Search for the cell housing the specified text and yield its (X, Y) center coordinate. 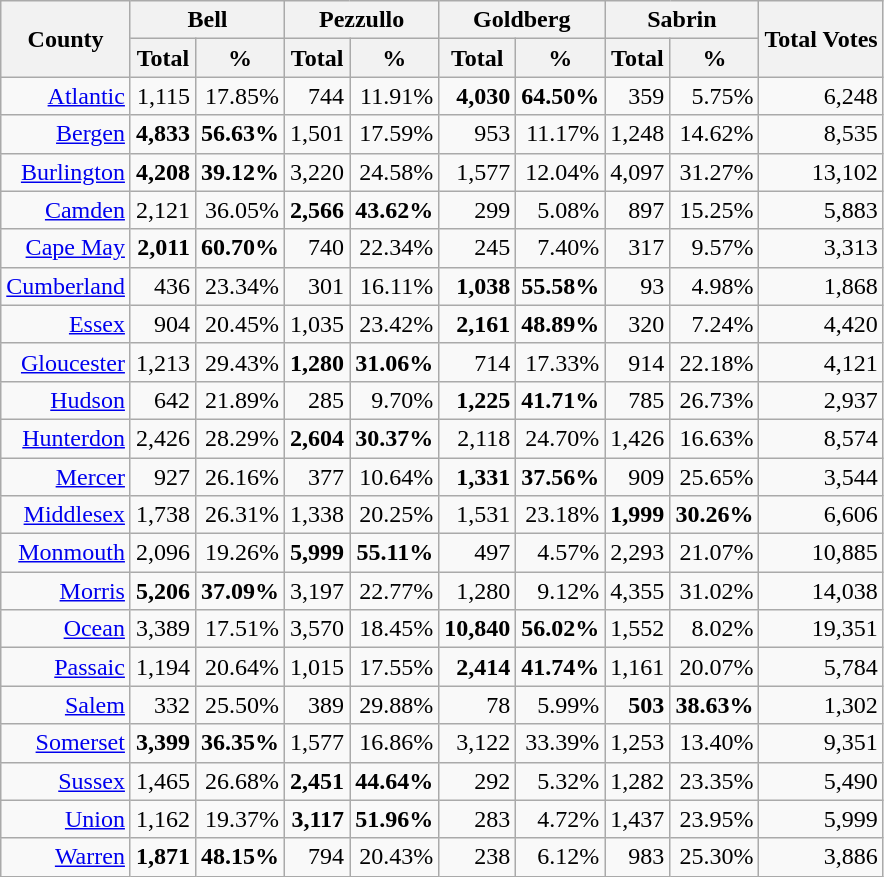
17.51% (240, 629)
2,566 (318, 210)
Goldberg (522, 20)
20.64% (240, 667)
332 (162, 705)
238 (478, 857)
16.11% (394, 286)
39.12% (240, 172)
Essex (66, 324)
4,355 (638, 591)
21.07% (714, 553)
3,313 (821, 248)
Bell (207, 20)
26.68% (240, 781)
28.29% (240, 438)
20.43% (394, 857)
41.74% (560, 667)
Middlesex (66, 515)
4,097 (638, 172)
13,102 (821, 172)
11.17% (560, 134)
56.02% (560, 629)
51.96% (394, 819)
317 (638, 248)
3,886 (821, 857)
37.56% (560, 477)
2,451 (318, 781)
3,399 (162, 743)
Sussex (66, 781)
25.30% (714, 857)
13.40% (714, 743)
64.50% (560, 96)
7.40% (560, 248)
503 (638, 705)
4.57% (560, 553)
292 (478, 781)
2,161 (478, 324)
2,096 (162, 553)
6,248 (821, 96)
22.18% (714, 362)
740 (318, 248)
31.06% (394, 362)
30.26% (714, 515)
436 (162, 286)
1,338 (318, 515)
1,868 (821, 286)
22.77% (394, 591)
3,220 (318, 172)
2,121 (162, 210)
Union (66, 819)
2,293 (638, 553)
785 (638, 400)
9,351 (821, 743)
1,194 (162, 667)
56.63% (240, 134)
25.50% (240, 705)
1,331 (478, 477)
1,015 (318, 667)
19.26% (240, 553)
1,035 (318, 324)
17.59% (394, 134)
1,115 (162, 96)
38.63% (714, 705)
2,011 (162, 248)
93 (638, 286)
1,501 (318, 134)
Gloucester (66, 362)
2,937 (821, 400)
927 (162, 477)
8.02% (714, 629)
3,117 (318, 819)
5.75% (714, 96)
17.33% (560, 362)
12.04% (560, 172)
9.70% (394, 400)
6.12% (560, 857)
26.31% (240, 515)
Pezzullo (362, 20)
60.70% (240, 248)
23.18% (560, 515)
29.88% (394, 705)
3,570 (318, 629)
4,121 (821, 362)
2,414 (478, 667)
1,282 (638, 781)
22.34% (394, 248)
2,604 (318, 438)
3,197 (318, 591)
744 (318, 96)
Hunterdon (66, 438)
904 (162, 324)
1,162 (162, 819)
36.35% (240, 743)
43.62% (394, 210)
20.25% (394, 515)
Bergen (66, 134)
642 (162, 400)
301 (318, 286)
5.99% (560, 705)
16.63% (714, 438)
389 (318, 705)
4,030 (478, 96)
Salem (66, 705)
8,574 (821, 438)
914 (638, 362)
953 (478, 134)
11.91% (394, 96)
1,738 (162, 515)
1,465 (162, 781)
283 (478, 819)
29.43% (240, 362)
Monmouth (66, 553)
17.85% (240, 96)
Warren (66, 857)
9.57% (714, 248)
25.65% (714, 477)
4.72% (560, 819)
377 (318, 477)
Sabrin (682, 20)
18.45% (394, 629)
Atlantic (66, 96)
Total Votes (821, 39)
1,253 (638, 743)
5,883 (821, 210)
320 (638, 324)
5,490 (821, 781)
1,225 (478, 400)
Burlington (66, 172)
County (66, 39)
4.98% (714, 286)
3,544 (821, 477)
36.05% (240, 210)
19,351 (821, 629)
33.39% (560, 743)
983 (638, 857)
497 (478, 553)
31.02% (714, 591)
23.35% (714, 781)
Somerset (66, 743)
714 (478, 362)
1,426 (638, 438)
19.37% (240, 819)
8,535 (821, 134)
37.09% (240, 591)
5,206 (162, 591)
1,161 (638, 667)
1,531 (478, 515)
Mercer (66, 477)
20.45% (240, 324)
4,833 (162, 134)
4,208 (162, 172)
1,213 (162, 362)
26.73% (714, 400)
Cape May (66, 248)
299 (478, 210)
5,784 (821, 667)
23.42% (394, 324)
24.70% (560, 438)
21.89% (240, 400)
1,302 (821, 705)
44.64% (394, 781)
Ocean (66, 629)
794 (318, 857)
23.34% (240, 286)
Hudson (66, 400)
55.11% (394, 553)
16.86% (394, 743)
10.64% (394, 477)
1,552 (638, 629)
Morris (66, 591)
245 (478, 248)
14.62% (714, 134)
30.37% (394, 438)
31.27% (714, 172)
1,871 (162, 857)
Passaic (66, 667)
15.25% (714, 210)
897 (638, 210)
909 (638, 477)
285 (318, 400)
5.08% (560, 210)
14,038 (821, 591)
4,420 (821, 324)
2,118 (478, 438)
24.58% (394, 172)
5.32% (560, 781)
Cumberland (66, 286)
23.95% (714, 819)
3,122 (478, 743)
Camden (66, 210)
55.58% (560, 286)
9.12% (560, 591)
48.89% (560, 324)
10,885 (821, 553)
3,389 (162, 629)
1,437 (638, 819)
1,038 (478, 286)
7.24% (714, 324)
26.16% (240, 477)
359 (638, 96)
20.07% (714, 667)
1,248 (638, 134)
1,999 (638, 515)
17.55% (394, 667)
10,840 (478, 629)
2,426 (162, 438)
41.71% (560, 400)
48.15% (240, 857)
78 (478, 705)
6,606 (821, 515)
